Scan for the cell matching the given text and deliver its (X, Y) coordinate at center. 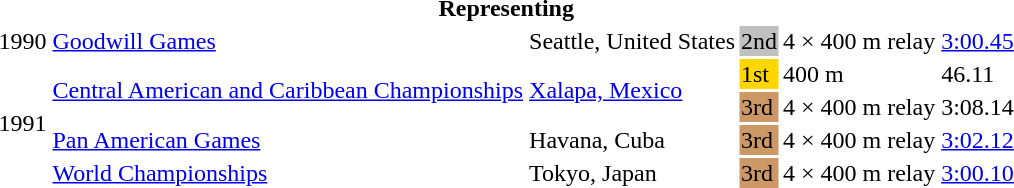
Xalapa, Mexico (632, 90)
Tokyo, Japan (632, 173)
Goodwill Games (288, 41)
1st (760, 74)
Seattle, United States (632, 41)
Havana, Cuba (632, 140)
World Championships (288, 173)
Pan American Games (288, 140)
2nd (760, 41)
Central American and Caribbean Championships (288, 90)
400 m (860, 74)
